From the cell containing the given text, extract its center point as [X, Y] coordinate. 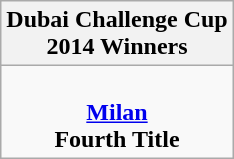
Dubai Challenge Cup2014 Winners [117, 34]
MilanFourth Title [117, 112]
